Locate the cell with the specified text and output its (X, Y) center coordinate. 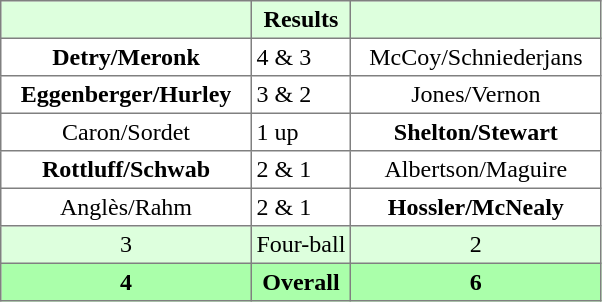
Hossler/McNealy (476, 207)
Caron/Sordet (126, 132)
Albertson/Maguire (476, 170)
3 (126, 245)
Anglès/Rahm (126, 207)
1 up (300, 132)
4 & 3 (300, 57)
Four-ball (300, 245)
2 (476, 245)
Results (300, 20)
Detry/Meronk (126, 57)
3 & 2 (300, 95)
Eggenberger/Hurley (126, 95)
Overall (300, 282)
Shelton/Stewart (476, 132)
6 (476, 282)
Rottluff/Schwab (126, 170)
Jones/Vernon (476, 95)
4 (126, 282)
McCoy/Schniederjans (476, 57)
